Pinpoint the cell where the given text exists, returning its [x, y] midpoint coordinate. 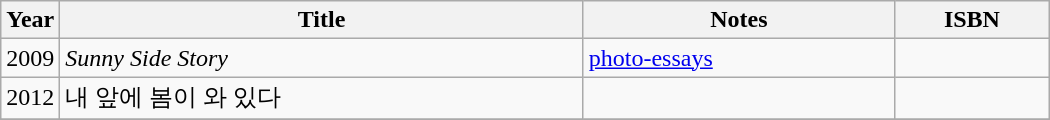
Sunny Side Story [322, 58]
내 앞에 봄이 와 있다 [322, 98]
2012 [30, 98]
2009 [30, 58]
photo-essays [738, 58]
Notes [738, 20]
Title [322, 20]
ISBN [972, 20]
Year [30, 20]
